Identify which cell holds the provided text, then report its (X, Y) central coordinate. 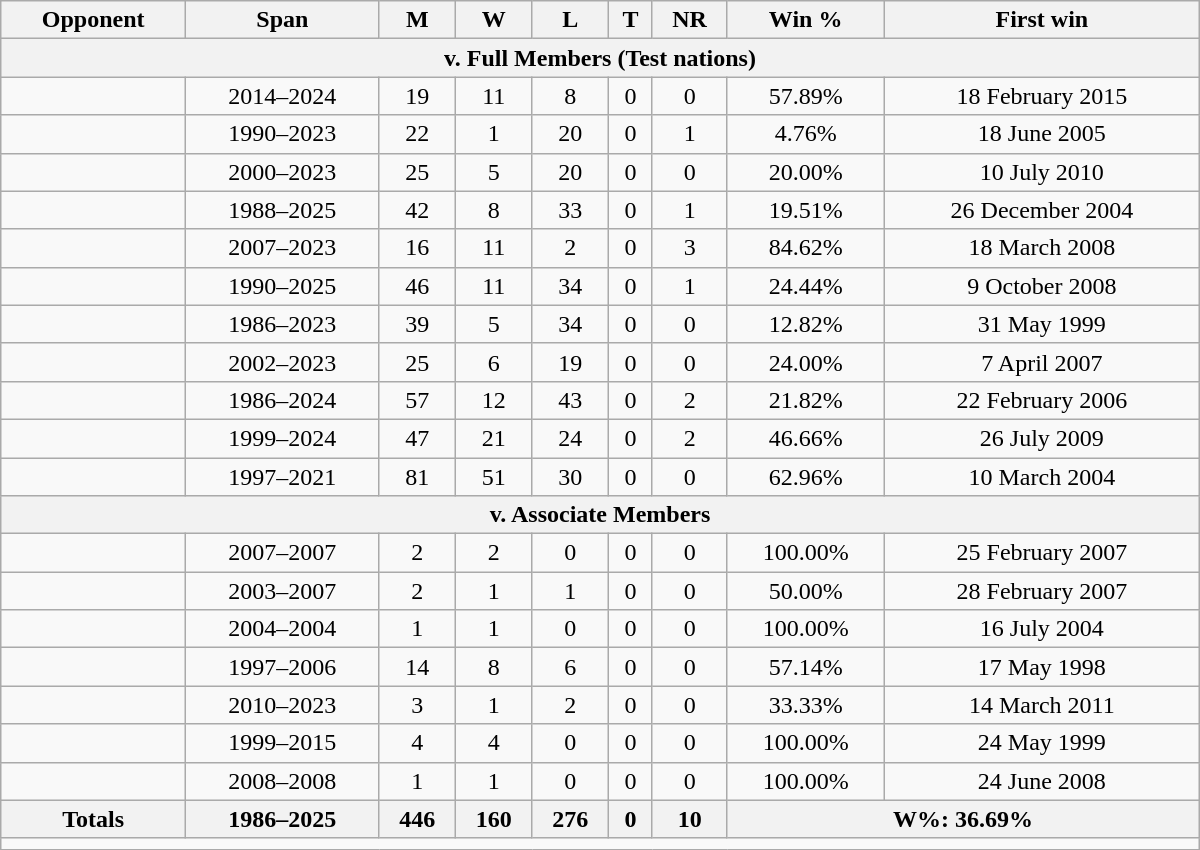
1999–2024 (282, 438)
47 (417, 438)
1997–2006 (282, 667)
9 October 2008 (1042, 286)
14 (417, 667)
Opponent (94, 20)
84.62% (806, 248)
26 December 2004 (1042, 210)
12.82% (806, 324)
21.82% (806, 400)
33.33% (806, 705)
10 March 2004 (1042, 477)
14 March 2011 (1042, 705)
10 (689, 819)
57.14% (806, 667)
v. Associate Members (600, 515)
2007–2023 (282, 248)
20.00% (806, 172)
7 April 2007 (1042, 362)
M (417, 20)
L (570, 20)
1999–2015 (282, 743)
24 May 1999 (1042, 743)
160 (494, 819)
1986–2023 (282, 324)
Span (282, 20)
1997–2021 (282, 477)
1986–2024 (282, 400)
Win % (806, 20)
51 (494, 477)
18 February 2015 (1042, 96)
22 (417, 134)
21 (494, 438)
62.96% (806, 477)
57.89% (806, 96)
446 (417, 819)
19.51% (806, 210)
24 (570, 438)
26 July 2009 (1042, 438)
1986–2025 (282, 819)
28 February 2007 (1042, 591)
NR (689, 20)
2003–2007 (282, 591)
17 May 1998 (1042, 667)
T (631, 20)
2004–2004 (282, 629)
4.76% (806, 134)
10 July 2010 (1042, 172)
2014–2024 (282, 96)
33 (570, 210)
1990–2023 (282, 134)
42 (417, 210)
81 (417, 477)
1988–2025 (282, 210)
2008–2008 (282, 781)
v. Full Members (Test nations) (600, 58)
2002–2023 (282, 362)
16 July 2004 (1042, 629)
16 (417, 248)
39 (417, 324)
30 (570, 477)
43 (570, 400)
24.44% (806, 286)
12 (494, 400)
Totals (94, 819)
18 June 2005 (1042, 134)
50.00% (806, 591)
W%: 36.69% (963, 819)
First win (1042, 20)
46 (417, 286)
24 June 2008 (1042, 781)
22 February 2006 (1042, 400)
1990–2025 (282, 286)
W (494, 20)
18 March 2008 (1042, 248)
276 (570, 819)
57 (417, 400)
2010–2023 (282, 705)
46.66% (806, 438)
31 May 1999 (1042, 324)
2007–2007 (282, 553)
2000–2023 (282, 172)
25 February 2007 (1042, 553)
24.00% (806, 362)
